Provide the (x, y) coordinate of the cell's center where the given text is located.  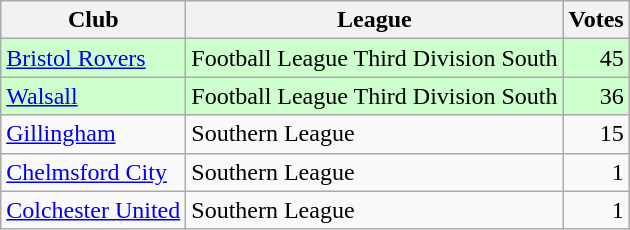
Chelmsford City (94, 172)
Club (94, 20)
Colchester United (94, 210)
Votes (596, 20)
League (374, 20)
36 (596, 96)
Walsall (94, 96)
15 (596, 134)
Bristol Rovers (94, 58)
45 (596, 58)
Gillingham (94, 134)
